Return the (X, Y) coordinate for the center point of the cell that contains the specified text.  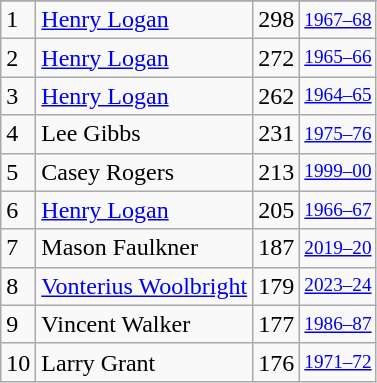
231 (276, 134)
298 (276, 20)
7 (18, 248)
1975–76 (338, 134)
177 (276, 324)
176 (276, 362)
1971–72 (338, 362)
6 (18, 210)
205 (276, 210)
9 (18, 324)
272 (276, 58)
1986–87 (338, 324)
Larry Grant (144, 362)
3 (18, 96)
1966–67 (338, 210)
1 (18, 20)
179 (276, 286)
Lee Gibbs (144, 134)
2 (18, 58)
Casey Rogers (144, 172)
5 (18, 172)
Vonterius Woolbright (144, 286)
187 (276, 248)
1965–66 (338, 58)
Mason Faulkner (144, 248)
2019–20 (338, 248)
262 (276, 96)
213 (276, 172)
1967–68 (338, 20)
8 (18, 286)
1964–65 (338, 96)
10 (18, 362)
1999–00 (338, 172)
Vincent Walker (144, 324)
2023–24 (338, 286)
4 (18, 134)
